Find where the given text appears and provide that cell's center as (x, y) coordinate. 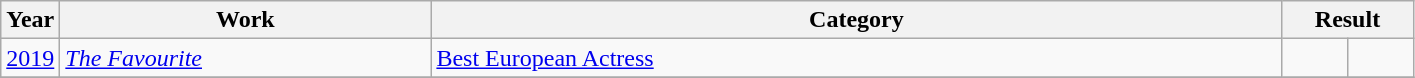
Year (30, 20)
2019 (30, 58)
Best European Actress (856, 58)
Work (246, 20)
The Favourite (246, 58)
Result (1348, 20)
Category (856, 20)
